Output the [X, Y] coordinate of the center of the cell containing the given text.  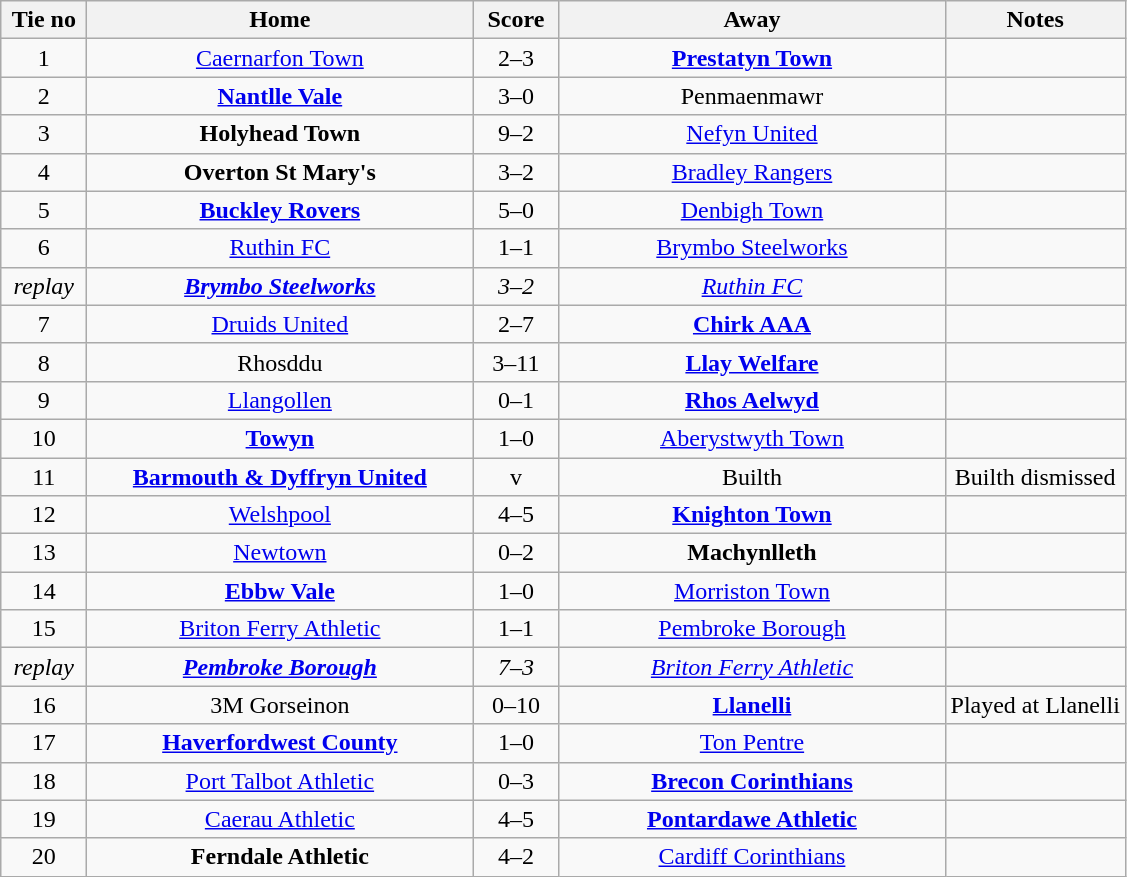
0–1 [516, 400]
2–3 [516, 58]
14 [44, 591]
Ferndale Athletic [280, 857]
19 [44, 819]
Denbigh Town [752, 210]
7 [44, 324]
Ebbw Vale [280, 591]
Chirk AAA [752, 324]
8 [44, 362]
Cardiff Corinthians [752, 857]
Aberystwyth Town [752, 438]
Nantlle Vale [280, 96]
4–2 [516, 857]
Home [280, 20]
Llay Welfare [752, 362]
Haverfordwest County [280, 743]
Prestatyn Town [752, 58]
3M Gorseinon [280, 705]
17 [44, 743]
Tie no [44, 20]
Caernarfon Town [280, 58]
0–3 [516, 781]
4 [44, 172]
Played at Llanelli [1035, 705]
6 [44, 248]
Llangollen [280, 400]
2 [44, 96]
Port Talbot Athletic [280, 781]
Brecon Corinthians [752, 781]
Notes [1035, 20]
0–10 [516, 705]
7–3 [516, 667]
Builth dismissed [1035, 477]
16 [44, 705]
Morriston Town [752, 591]
Barmouth & Dyffryn United [280, 477]
v [516, 477]
Overton St Mary's [280, 172]
Nefyn United [752, 134]
10 [44, 438]
5 [44, 210]
Welshpool [280, 515]
Llanelli [752, 705]
Machynlleth [752, 553]
11 [44, 477]
9–2 [516, 134]
9 [44, 400]
3–0 [516, 96]
Towyn [280, 438]
Rhos Aelwyd [752, 400]
Rhosddu [280, 362]
Pontardawe Athletic [752, 819]
12 [44, 515]
Builth [752, 477]
2–7 [516, 324]
Score [516, 20]
Druids United [280, 324]
Penmaenmawr [752, 96]
3–11 [516, 362]
Buckley Rovers [280, 210]
Holyhead Town [280, 134]
15 [44, 629]
Bradley Rangers [752, 172]
1 [44, 58]
0–2 [516, 553]
13 [44, 553]
20 [44, 857]
Ton Pentre [752, 743]
Away [752, 20]
5–0 [516, 210]
18 [44, 781]
Caerau Athletic [280, 819]
Newtown [280, 553]
3 [44, 134]
Knighton Town [752, 515]
